Search for the cell housing the specified text and yield its (x, y) center coordinate. 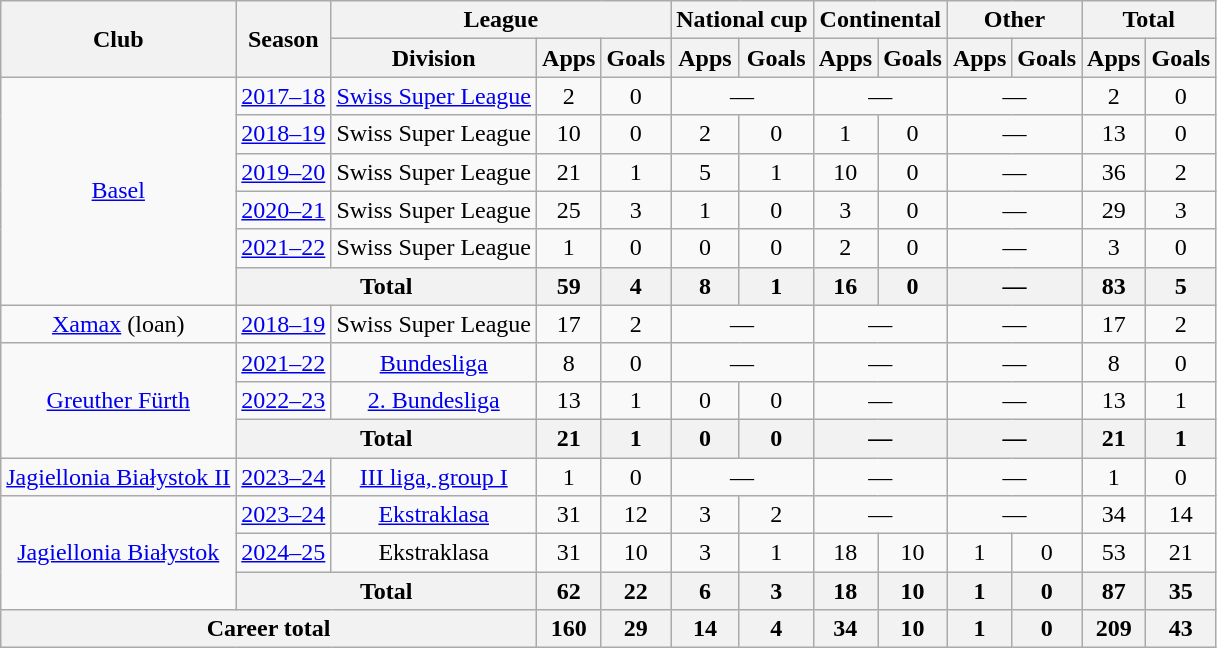
Jagiellonia Białystok II (118, 477)
209 (1114, 629)
62 (569, 591)
Xamax (loan) (118, 324)
2019–20 (284, 172)
Greuther Fürth (118, 400)
Club (118, 39)
83 (1114, 286)
43 (1181, 629)
League (501, 20)
22 (636, 591)
12 (636, 515)
2020–21 (284, 210)
6 (705, 591)
Career total (269, 629)
25 (569, 210)
Continental (880, 20)
National cup (742, 20)
III liga, group I (434, 477)
59 (569, 286)
Basel (118, 191)
Season (284, 39)
35 (1181, 591)
2017–18 (284, 96)
2022–23 (284, 400)
Jagiellonia Białystok (118, 553)
16 (845, 286)
87 (1114, 591)
Bundesliga (434, 362)
Division (434, 58)
2024–25 (284, 553)
Other (1014, 20)
36 (1114, 172)
53 (1114, 553)
160 (569, 629)
2. Bundesliga (434, 400)
